Capture the cell that displays the provided text and extract its (X, Y) central coordinate. 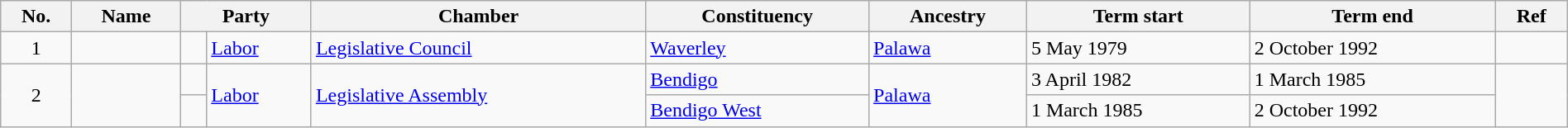
Legislative Council (478, 48)
Waverley (758, 48)
Constituency (758, 17)
No. (36, 17)
Chamber (478, 17)
Legislative Assembly (478, 95)
Ancestry (948, 17)
Term end (1373, 17)
2 (36, 95)
Bendigo (758, 79)
Name (127, 17)
1 (36, 48)
5 May 1979 (1138, 48)
Bendigo West (758, 111)
Term start (1138, 17)
Party (246, 17)
3 April 1982 (1138, 79)
Ref (1532, 17)
